Determine the [x, y] coordinate at the center of the cell enclosing the given text.  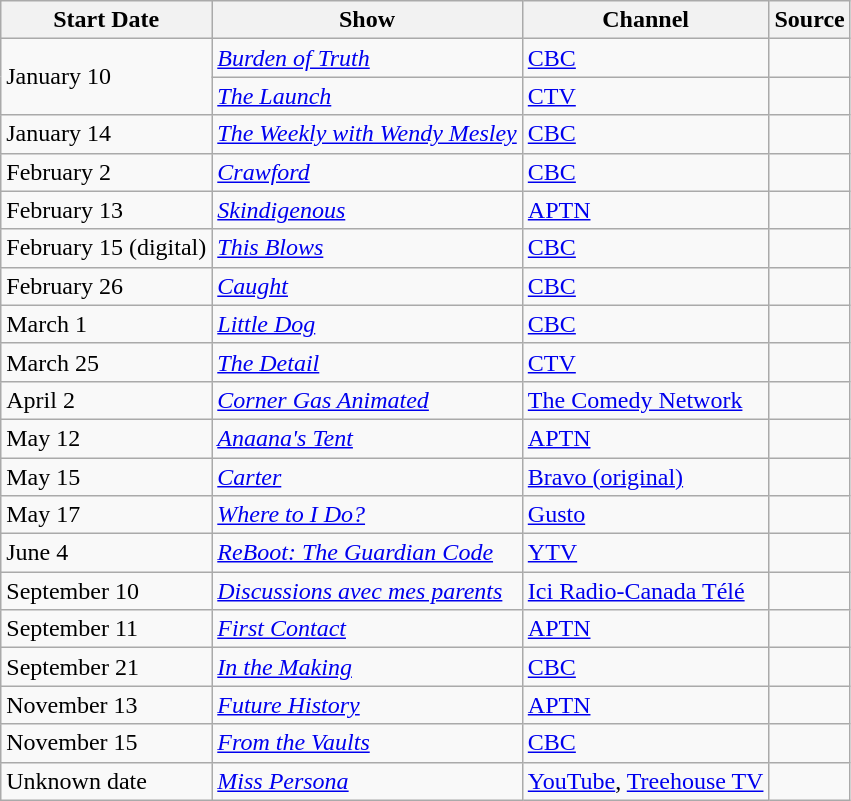
January 14 [106, 134]
Skindigenous [368, 210]
Discussions avec mes parents [368, 591]
Future History [368, 705]
Gusto [646, 515]
Show [368, 20]
November 15 [106, 743]
November 13 [106, 705]
Where to I Do? [368, 515]
February 26 [106, 286]
Little Dog [368, 324]
March 25 [106, 362]
Caught [368, 286]
January 10 [106, 77]
The Comedy Network [646, 400]
Unknown date [106, 781]
This Blows [368, 248]
Source [810, 20]
First Contact [368, 629]
The Launch [368, 96]
March 1 [106, 324]
September 10 [106, 591]
YTV [646, 553]
Channel [646, 20]
February 2 [106, 172]
Anaana's Tent [368, 438]
Crawford [368, 172]
YouTube, Treehouse TV [646, 781]
In the Making [368, 667]
June 4 [106, 553]
Start Date [106, 20]
Carter [368, 477]
The Weekly with Wendy Mesley [368, 134]
Bravo (original) [646, 477]
September 21 [106, 667]
May 17 [106, 515]
Corner Gas Animated [368, 400]
ReBoot: The Guardian Code [368, 553]
February 15 (digital) [106, 248]
April 2 [106, 400]
Miss Persona [368, 781]
February 13 [106, 210]
Ici Radio-Canada Télé [646, 591]
September 11 [106, 629]
May 15 [106, 477]
The Detail [368, 362]
Burden of Truth [368, 58]
From the Vaults [368, 743]
May 12 [106, 438]
